Determine the [X, Y] coordinate at the center of the cell enclosing the given text.  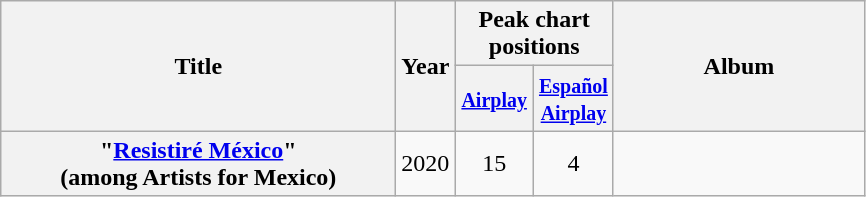
Peak chart positions [534, 34]
Year [426, 66]
"Resistiré México"(among Artists for Mexico) [198, 164]
Album [738, 66]
Title [198, 66]
2020 [426, 164]
15 [494, 164]
4 [573, 164]
EspañolAirplay [573, 98]
Airplay [494, 98]
